Determine the [x, y] coordinate at the center of the cell enclosing the given text.  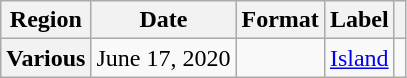
Format [280, 20]
June 17, 2020 [164, 58]
Date [164, 20]
Region [46, 20]
Various [46, 58]
Island [359, 58]
Label [359, 20]
